Provide the [X, Y] coordinate of the cell's center where the given text is located.  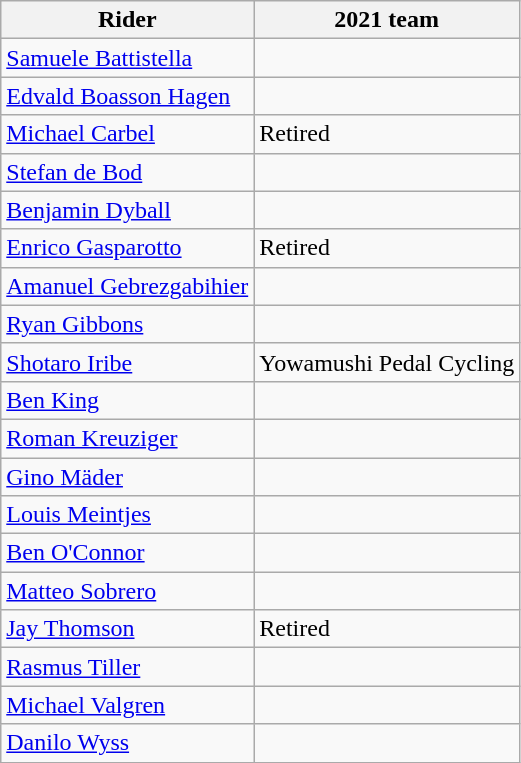
Shotaro Iribe [128, 362]
Jay Thomson [128, 629]
Enrico Gasparotto [128, 248]
Stefan de Bod [128, 172]
Ben King [128, 400]
2021 team [387, 20]
Ryan Gibbons [128, 324]
Ben O'Connor [128, 553]
Matteo Sobrero [128, 591]
Roman Kreuziger [128, 438]
Benjamin Dyball [128, 210]
Louis Meintjes [128, 515]
Rasmus Tiller [128, 667]
Gino Mäder [128, 477]
Michael Carbel [128, 134]
Danilo Wyss [128, 743]
Michael Valgren [128, 705]
Samuele Battistella [128, 58]
Amanuel Gebrezgabihier [128, 286]
Rider [128, 20]
Yowamushi Pedal Cycling [387, 362]
Edvald Boasson Hagen [128, 96]
